Locate the cell with the specified text and output its (x, y) center coordinate. 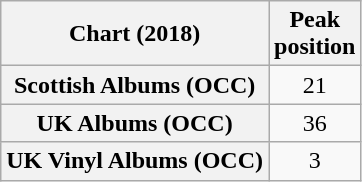
Scottish Albums (OCC) (135, 85)
Chart (2018) (135, 34)
Peakposition (315, 34)
3 (315, 161)
21 (315, 85)
UK Vinyl Albums (OCC) (135, 161)
UK Albums (OCC) (135, 123)
36 (315, 123)
